Return the (X, Y) coordinate for the center point of the cell that contains the specified text.  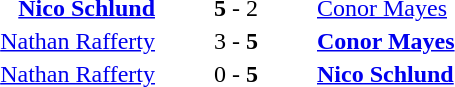
3 - 5 (236, 41)
